Return [X, Y] of the center of cell containing provided text 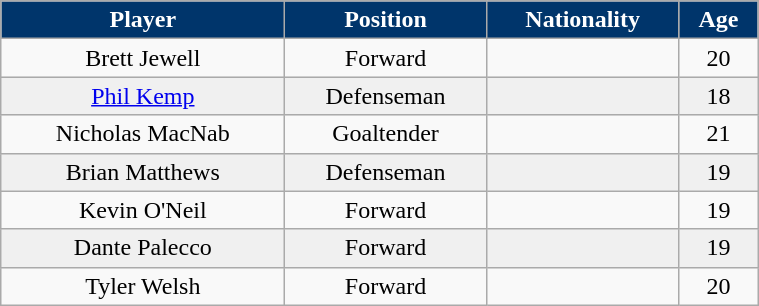
Brett Jewell [143, 58]
Goaltender [386, 134]
Player [143, 20]
Kevin O'Neil [143, 210]
Dante Palecco [143, 248]
21 [718, 134]
Nicholas MacNab [143, 134]
Brian Matthews [143, 172]
Position [386, 20]
Age [718, 20]
Tyler Welsh [143, 286]
Phil Kemp [143, 96]
18 [718, 96]
Nationality [582, 20]
